From the cell containing the given text, extract its center point as [X, Y] coordinate. 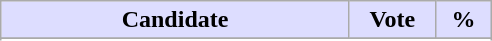
% [463, 20]
Vote [392, 20]
Candidate [176, 20]
